From the cell containing the given text, extract its center point as [X, Y] coordinate. 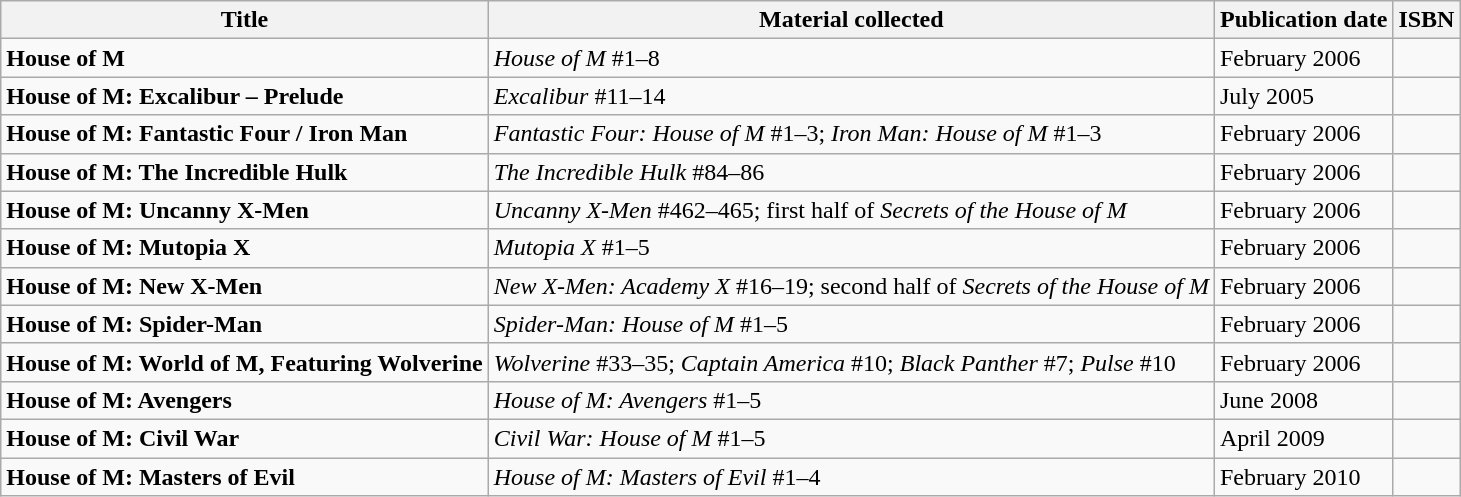
House of M: Masters of Evil #1–4 [851, 477]
ISBN [1426, 20]
House of M: Masters of Evil [244, 477]
Publication date [1303, 20]
April 2009 [1303, 438]
Material collected [851, 20]
February 2010 [1303, 477]
House of M #1–8 [851, 58]
The Incredible Hulk #84–86 [851, 172]
Mutopia X #1–5 [851, 248]
House of M: Avengers #1–5 [851, 400]
House of M: Fantastic Four / Iron Man [244, 134]
House of M: New X-Men [244, 286]
House of M: Spider-Man [244, 324]
House of M: Avengers [244, 400]
House of M [244, 58]
New X-Men: Academy X #16–19; second half of Secrets of the House of M [851, 286]
House of M: Civil War [244, 438]
Wolverine #33–35; Captain America #10; Black Panther #7; Pulse #10 [851, 362]
Excalibur #11–14 [851, 96]
June 2008 [1303, 400]
Title [244, 20]
July 2005 [1303, 96]
House of M: Mutopia X [244, 248]
House of M: Uncanny X-Men [244, 210]
Uncanny X-Men #462–465; first half of Secrets of the House of M [851, 210]
House of M: The Incredible Hulk [244, 172]
House of M: Excalibur – Prelude [244, 96]
Spider-Man: House of M #1–5 [851, 324]
House of M: World of M, Featuring Wolverine [244, 362]
Civil War: House of M #1–5 [851, 438]
Fantastic Four: House of M #1–3; Iron Man: House of M #1–3 [851, 134]
